Pinpoint the cell where the given text exists, returning its [x, y] midpoint coordinate. 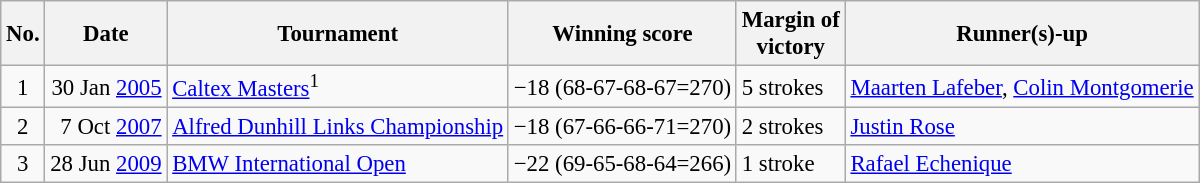
7 Oct 2007 [106, 127]
Winning score [622, 34]
Caltex Masters1 [338, 87]
1 stroke [790, 164]
No. [23, 34]
Tournament [338, 34]
Justin Rose [1022, 127]
3 [23, 164]
Maarten Lafeber, Colin Montgomerie [1022, 87]
Date [106, 34]
5 strokes [790, 87]
1 [23, 87]
Rafael Echenique [1022, 164]
−22 (69-65-68-64=266) [622, 164]
−18 (67-66-66-71=270) [622, 127]
BMW International Open [338, 164]
Runner(s)-up [1022, 34]
Alfred Dunhill Links Championship [338, 127]
30 Jan 2005 [106, 87]
Margin ofvictory [790, 34]
2 [23, 127]
2 strokes [790, 127]
28 Jun 2009 [106, 164]
−18 (68-67-68-67=270) [622, 87]
